From the cell containing the given text, extract its center point as [X, Y] coordinate. 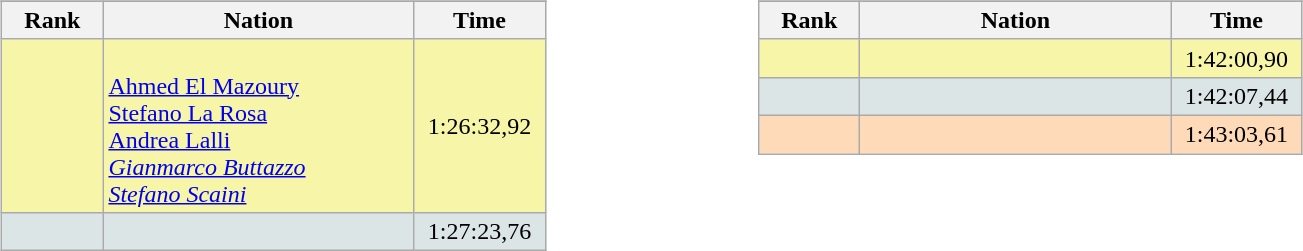
Ahmed El MazouryStefano La RosaAndrea LalliGianmarco ButtazzoStefano Scaini [258, 126]
1:43:03,61 [1236, 134]
1:27:23,76 [480, 231]
1:26:32,92 [480, 126]
1:42:07,44 [1236, 96]
1:42:00,90 [1236, 58]
